Return [x, y] of the center of cell containing provided text 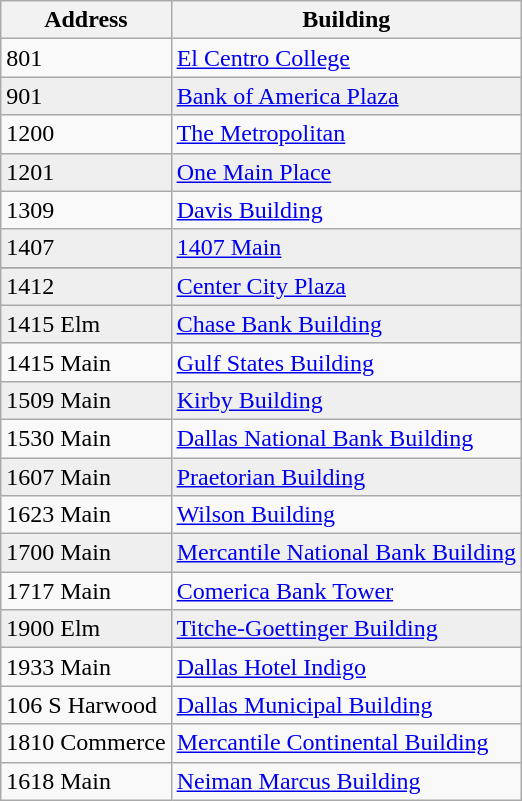
El Centro College [346, 58]
1717 Main [86, 591]
1309 [86, 210]
1200 [86, 134]
Neiman Marcus Building [346, 781]
Dallas Hotel Indigo [346, 667]
Building [346, 20]
Chase Bank Building [346, 324]
106 S Harwood [86, 705]
1407 Main [346, 248]
1407 [86, 248]
801 [86, 58]
Davis Building [346, 210]
Dallas National Bank Building [346, 438]
1933 Main [86, 667]
1607 Main [86, 477]
1412 [86, 286]
1415 Elm [86, 324]
1700 Main [86, 553]
1900 Elm [86, 629]
Gulf States Building [346, 362]
Mercantile Continental Building [346, 743]
Address [86, 20]
The Metropolitan [346, 134]
1810 Commerce [86, 743]
Mercantile National Bank Building [346, 553]
1201 [86, 172]
Dallas Municipal Building [346, 705]
One Main Place [346, 172]
Center City Plaza [346, 286]
1530 Main [86, 438]
1618 Main [86, 781]
1509 Main [86, 400]
Kirby Building [346, 400]
Praetorian Building [346, 477]
1415 Main [86, 362]
901 [86, 96]
Comerica Bank Tower [346, 591]
Titche-Goettinger Building [346, 629]
Bank of America Plaza [346, 96]
1623 Main [86, 515]
Wilson Building [346, 515]
